Capture the cell that displays the provided text and extract its [x, y] central coordinate. 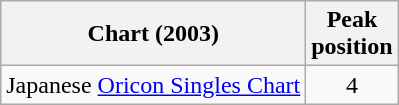
Chart (2003) [154, 34]
Peakposition [352, 34]
4 [352, 85]
Japanese Oricon Singles Chart [154, 85]
